Pinpoint the cell where the given text exists, returning its [x, y] midpoint coordinate. 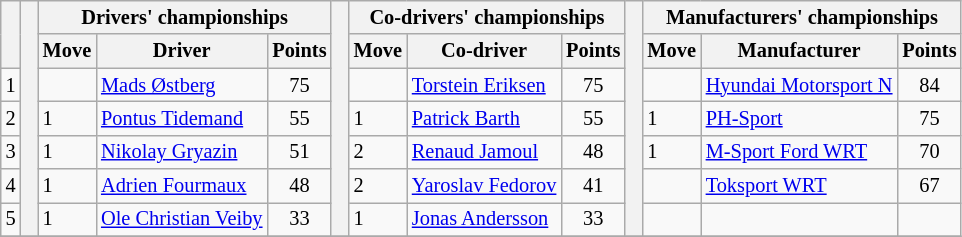
Mads Østberg [182, 85]
5 [11, 219]
Toksport WRT [800, 186]
Co-driver [484, 51]
Nikolay Gryazin [182, 152]
Manufacturer [800, 51]
PH-Sport [800, 118]
Co-drivers' championships [488, 17]
Drivers' championships [185, 17]
M-Sport Ford WRT [800, 152]
Patrick Barth [484, 118]
Driver [182, 51]
Yaroslav Fedorov [484, 186]
Jonas Andersson [484, 219]
84 [929, 85]
67 [929, 186]
Adrien Fourmaux [182, 186]
Hyundai Motorsport N [800, 85]
51 [299, 152]
4 [11, 186]
Renaud Jamoul [484, 152]
70 [929, 152]
41 [593, 186]
Torstein Eriksen [484, 85]
Manufacturers' championships [802, 17]
3 [11, 152]
Ole Christian Veiby [182, 219]
Pontus Tidemand [182, 118]
